Provide the (X, Y) coordinate of the cell's center where the given text is located.  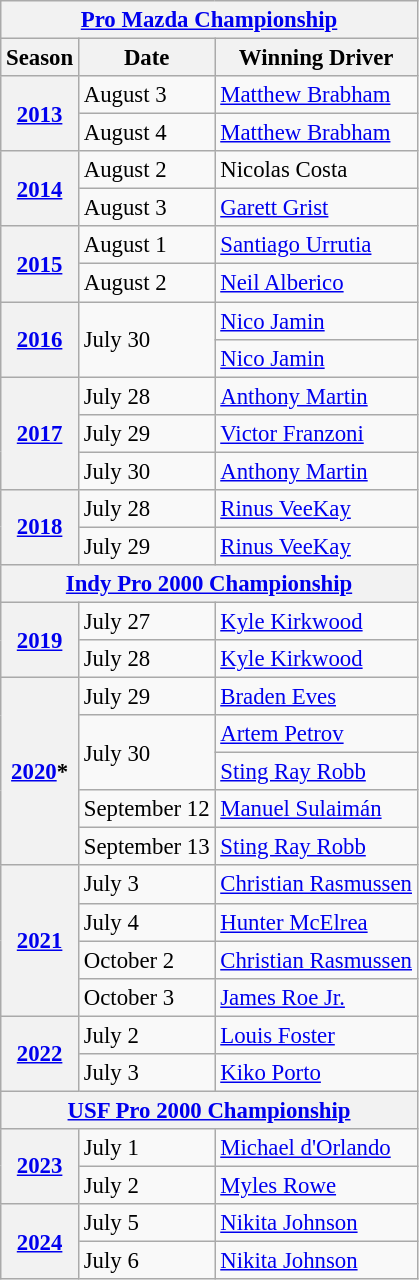
Braden Eves (316, 697)
Winning Driver (316, 58)
2020* (40, 772)
2023 (40, 1166)
Victor Franzoni (316, 433)
James Roe Jr. (316, 997)
July 4 (146, 922)
July 6 (146, 1261)
Indy Pro 2000 Championship (210, 584)
July 1 (146, 1148)
Louis Foster (316, 1035)
July 27 (146, 621)
October 3 (146, 997)
Garett Grist (316, 208)
July 5 (146, 1223)
Nicolas Costa (316, 170)
2019 (40, 640)
Pro Mazda Championship (210, 20)
Hunter McElrea (316, 922)
Kiko Porto (316, 1073)
2015 (40, 264)
USF Pro 2000 Championship (210, 1110)
2013 (40, 114)
Santiago Urrutia (316, 245)
2016 (40, 340)
2024 (40, 1242)
Date (146, 58)
August 4 (146, 133)
Manuel Sulaimán (316, 809)
October 2 (146, 960)
Neil Alberico (316, 283)
September 12 (146, 809)
August 1 (146, 245)
Artem Petrov (316, 734)
Myles Rowe (316, 1185)
Season (40, 58)
Michael d'Orlando (316, 1148)
2018 (40, 528)
2022 (40, 1054)
2017 (40, 434)
September 13 (146, 847)
2021 (40, 941)
2014 (40, 188)
